Find where the given text appears and provide that cell's center as (X, Y) coordinate. 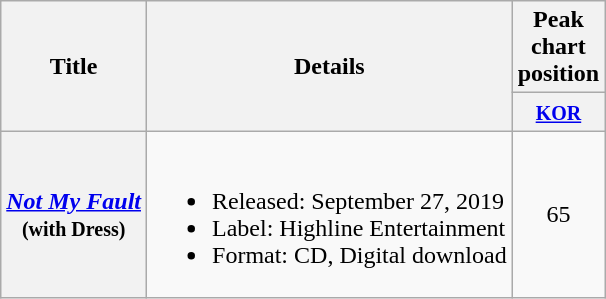
KOR (558, 112)
Title (74, 66)
Released: September 27, 2019Label: Highline EntertainmentFormat: CD, Digital download (330, 214)
Not My Fault(with Dress) (74, 214)
Peakchartposition (558, 47)
Details (330, 66)
65 (558, 214)
